Return [X, Y] of the center of cell containing provided text 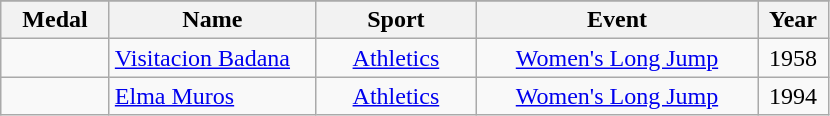
Visitacion Badana [212, 58]
1994 [794, 96]
Event [616, 20]
Medal [56, 20]
Name [212, 20]
Year [794, 20]
1958 [794, 58]
Sport [396, 20]
Elma Muros [212, 96]
